Scan for the cell matching the given text and deliver its [X, Y] coordinate at center. 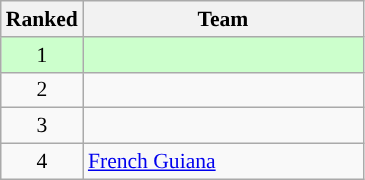
2 [42, 90]
4 [42, 162]
Ranked [42, 19]
1 [42, 55]
Team [223, 19]
3 [42, 126]
French Guiana [223, 162]
